Return (x, y) of the center of cell containing provided text 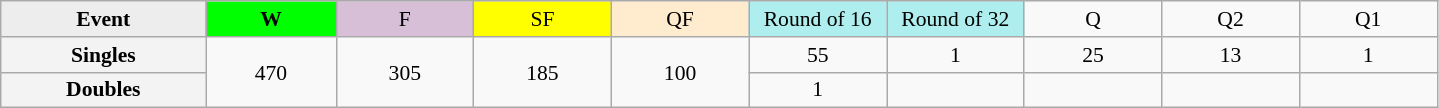
Doubles (104, 90)
470 (271, 72)
F (405, 19)
W (271, 19)
305 (405, 72)
Q2 (1231, 19)
QF (680, 19)
185 (543, 72)
SF (543, 19)
Event (104, 19)
25 (1093, 55)
Round of 32 (955, 19)
55 (818, 55)
Round of 16 (818, 19)
13 (1231, 55)
100 (680, 72)
Q (1093, 19)
Q1 (1368, 19)
Singles (104, 55)
